Pinpoint the cell where the given text exists, returning its (X, Y) midpoint coordinate. 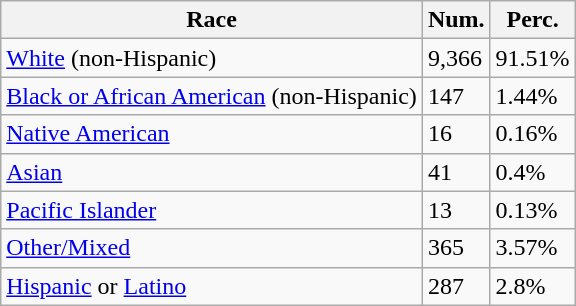
Pacific Islander (212, 210)
91.51% (532, 58)
0.13% (532, 210)
0.4% (532, 172)
1.44% (532, 96)
Perc. (532, 20)
Hispanic or Latino (212, 286)
13 (456, 210)
Other/Mixed (212, 248)
365 (456, 248)
White (non-Hispanic) (212, 58)
16 (456, 134)
41 (456, 172)
287 (456, 286)
0.16% (532, 134)
3.57% (532, 248)
Native American (212, 134)
Asian (212, 172)
2.8% (532, 286)
147 (456, 96)
Race (212, 20)
Black or African American (non-Hispanic) (212, 96)
Num. (456, 20)
9,366 (456, 58)
